For the text-containing cell, return its midpoint in [x, y] coordinate format. 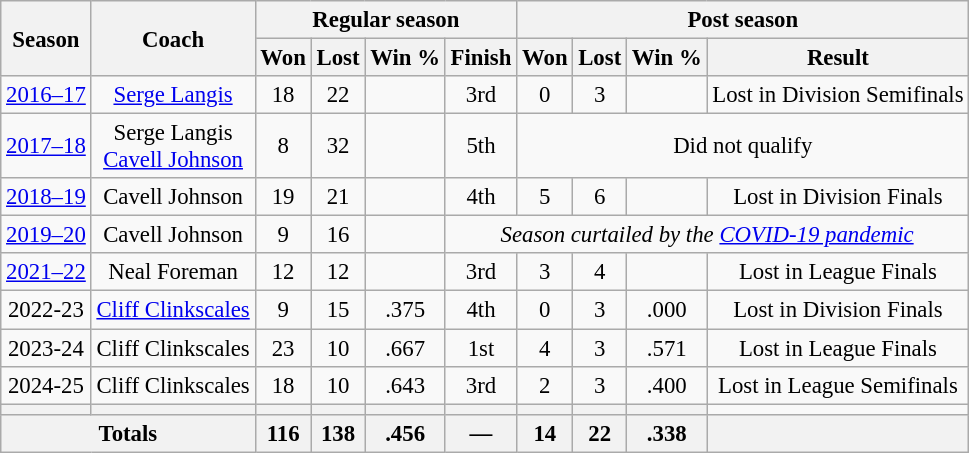
Regular season [386, 20]
Result [838, 58]
32 [338, 146]
.643 [405, 385]
Serge LangisCavell Johnson [173, 146]
.667 [405, 348]
14 [545, 433]
2018–19 [46, 197]
1st [480, 348]
2021–22 [46, 273]
— [480, 433]
Post season [743, 20]
2016–17 [46, 95]
6 [600, 197]
.456 [405, 433]
16 [338, 235]
2 [545, 385]
2017–18 [46, 146]
.338 [667, 433]
Coach [173, 38]
Neal Foreman [173, 273]
8 [283, 146]
.400 [667, 385]
Did not qualify [743, 146]
5th [480, 146]
15 [338, 310]
2024-25 [46, 385]
2019–20 [46, 235]
Finish [480, 58]
Lost in Division Semifinals [838, 95]
116 [283, 433]
Lost in League Semifinals [838, 385]
2023-24 [46, 348]
23 [283, 348]
21 [338, 197]
138 [338, 433]
Season [46, 38]
5 [545, 197]
.571 [667, 348]
Serge Langis [173, 95]
.375 [405, 310]
Totals [128, 433]
2022-23 [46, 310]
.000 [667, 310]
19 [283, 197]
Season curtailed by the COVID-19 pandemic [707, 235]
